Pinpoint the cell where the given text exists, returning its [x, y] midpoint coordinate. 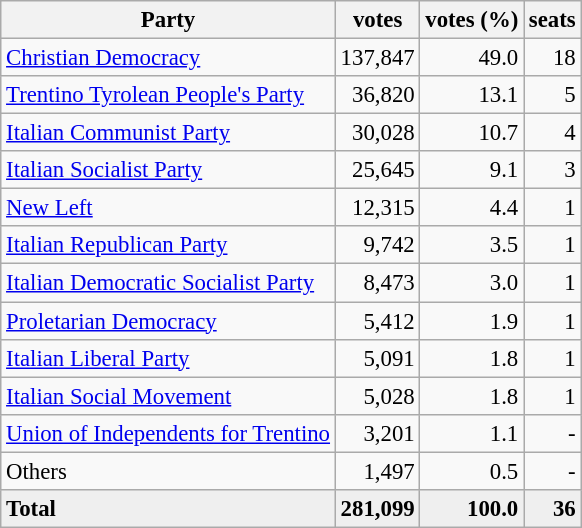
5,028 [378, 396]
Proletarian Democracy [168, 321]
New Left [168, 208]
Others [168, 471]
5,412 [378, 321]
12,315 [378, 208]
Party [168, 20]
25,645 [378, 170]
5,091 [378, 358]
Total [168, 509]
1.1 [472, 433]
36,820 [378, 95]
4.4 [472, 208]
3.5 [472, 245]
3 [552, 170]
9,742 [378, 245]
1.9 [472, 321]
Italian Liberal Party [168, 358]
seats [552, 20]
9.1 [472, 170]
Union of Independents for Trentino [168, 433]
8,473 [378, 283]
49.0 [472, 58]
Italian Socialist Party [168, 170]
3,201 [378, 433]
Italian Social Movement [168, 396]
votes (%) [472, 20]
18 [552, 58]
13.1 [472, 95]
30,028 [378, 133]
5 [552, 95]
Trentino Tyrolean People's Party [168, 95]
votes [378, 20]
36 [552, 509]
Italian Communist Party [168, 133]
137,847 [378, 58]
10.7 [472, 133]
Italian Republican Party [168, 245]
4 [552, 133]
281,099 [378, 509]
Italian Democratic Socialist Party [168, 283]
0.5 [472, 471]
100.0 [472, 509]
Christian Democracy [168, 58]
1,497 [378, 471]
3.0 [472, 283]
